Capture the cell that displays the provided text and extract its (X, Y) central coordinate. 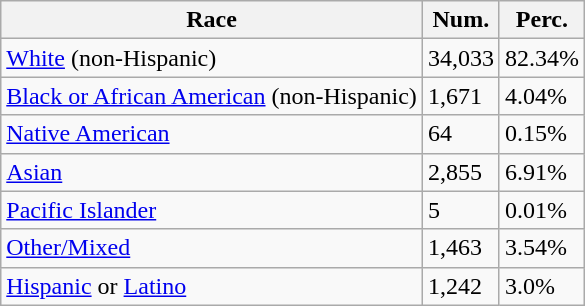
1,242 (460, 286)
34,033 (460, 58)
2,855 (460, 172)
Hispanic or Latino (212, 286)
6.91% (542, 172)
64 (460, 134)
3.0% (542, 286)
Perc. (542, 20)
0.15% (542, 134)
4.04% (542, 96)
1,671 (460, 96)
82.34% (542, 58)
White (non-Hispanic) (212, 58)
0.01% (542, 210)
Pacific Islander (212, 210)
3.54% (542, 248)
Num. (460, 20)
Asian (212, 172)
1,463 (460, 248)
Other/Mixed (212, 248)
Native American (212, 134)
Black or African American (non-Hispanic) (212, 96)
Race (212, 20)
5 (460, 210)
